For the text-containing cell, return its midpoint in [X, Y] coordinate format. 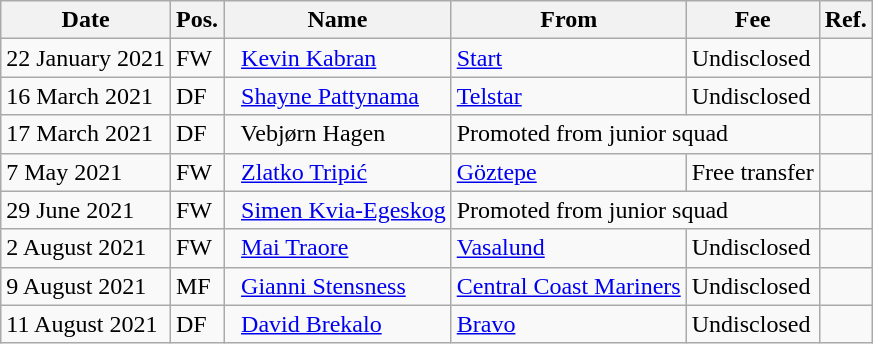
Name [338, 20]
Telstar [568, 96]
Vasalund [568, 248]
17 March 2021 [86, 134]
Fee [752, 20]
Vebjørn Hagen [338, 134]
9 August 2021 [86, 286]
Date [86, 20]
22 January 2021 [86, 58]
Pos. [196, 20]
Central Coast Mariners [568, 286]
Bravo [568, 324]
2 August 2021 [86, 248]
Free transfer [752, 172]
29 June 2021 [86, 210]
Zlatko Tripić [338, 172]
David Brekalo [338, 324]
Mai Traore [338, 248]
7 May 2021 [86, 172]
MF [196, 286]
Shayne Pattynama [338, 96]
From [568, 20]
11 August 2021 [86, 324]
Simen Kvia-Egeskog [338, 210]
Göztepe [568, 172]
Start [568, 58]
Ref. [846, 20]
Kevin Kabran [338, 58]
Gianni Stensness [338, 286]
16 March 2021 [86, 96]
